Search for the cell housing the specified text and yield its (x, y) center coordinate. 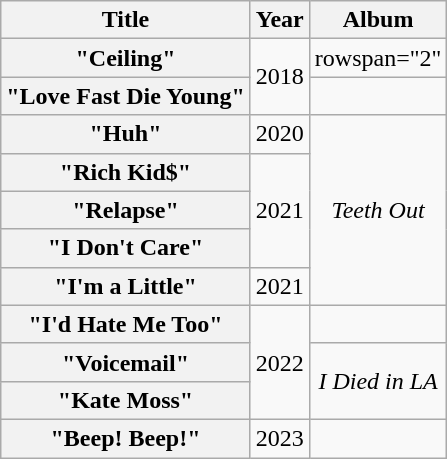
"I'm a Little" (126, 286)
2020 (280, 134)
Title (126, 20)
Teeth Out (378, 210)
"Voicemail" (126, 362)
"Beep! Beep!" (126, 438)
2018 (280, 77)
I Died in LA (378, 381)
"Ceiling" (126, 58)
"I Don't Care" (126, 248)
"Rich Kid$" (126, 172)
"Relapse" (126, 210)
"I'd Hate Me Too" (126, 324)
2022 (280, 362)
Album (378, 20)
"Love Fast Die Young" (126, 96)
2023 (280, 438)
rowspan="2" (378, 58)
Year (280, 20)
"Huh" (126, 134)
"Kate Moss" (126, 400)
